Locate the cell with the specified text and output its (X, Y) center coordinate. 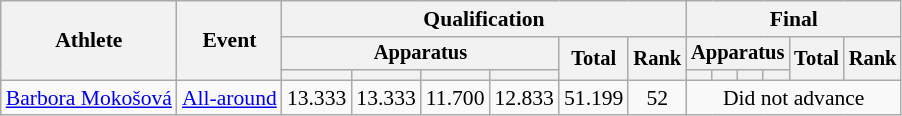
All-around (230, 98)
Barbora Mokošová (89, 98)
Athlete (89, 40)
Qualification (484, 19)
Did not advance (794, 98)
52 (657, 98)
Event (230, 40)
12.833 (524, 98)
11.700 (456, 98)
51.199 (594, 98)
Final (794, 19)
